Capture the cell that displays the provided text and extract its [x, y] central coordinate. 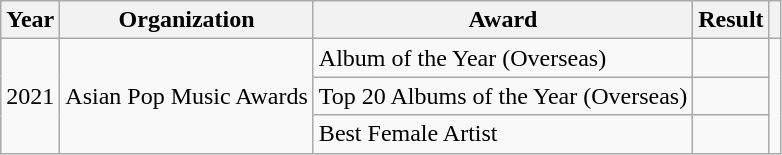
Organization [187, 20]
Result [731, 20]
Top 20 Albums of the Year (Overseas) [502, 96]
Album of the Year (Overseas) [502, 58]
Year [30, 20]
2021 [30, 96]
Best Female Artist [502, 134]
Award [502, 20]
Asian Pop Music Awards [187, 96]
